Locate the cell with the specified text and output its (X, Y) center coordinate. 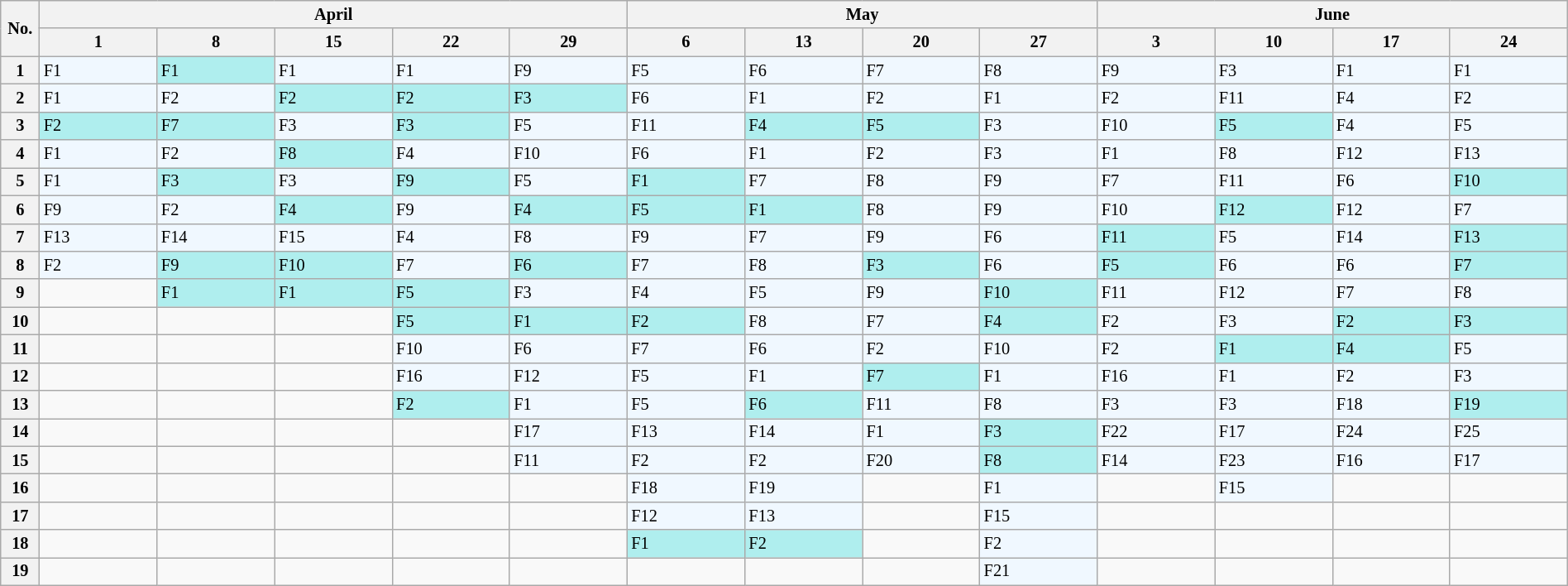
F20 (921, 460)
18 (20, 544)
F23 (1274, 460)
April (334, 14)
7 (20, 238)
F25 (1508, 432)
June (1332, 14)
19 (20, 571)
F21 (1039, 571)
14 (20, 432)
No. (20, 28)
24 (1508, 42)
4 (20, 154)
27 (1039, 42)
12 (20, 377)
22 (451, 42)
5 (20, 181)
F24 (1391, 432)
May (862, 14)
16 (20, 488)
F22 (1156, 432)
9 (20, 293)
29 (568, 42)
2 (20, 98)
20 (921, 42)
11 (20, 348)
